Determine the (X, Y) coordinate at the center of the cell enclosing the given text.  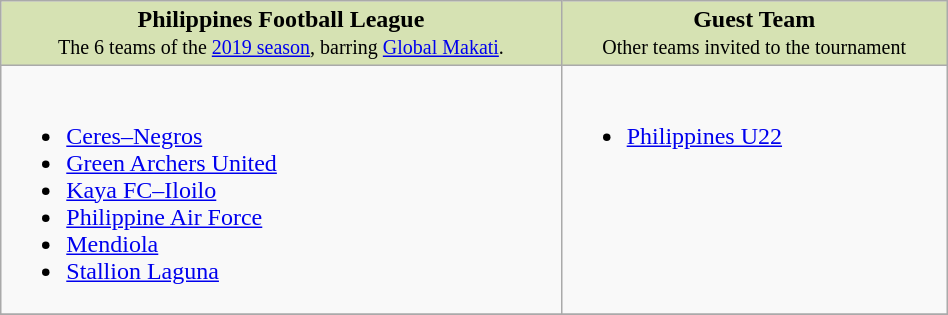
Guest TeamOther teams invited to the tournament (754, 34)
Ceres–NegrosGreen Archers UnitedKaya FC–IloiloPhilippine Air ForceMendiolaStallion Laguna (281, 190)
Philippines U22 (754, 190)
Philippines Football LeagueThe 6 teams of the 2019 season, barring Global Makati. (281, 34)
